Pinpoint the cell where the given text exists, returning its [x, y] midpoint coordinate. 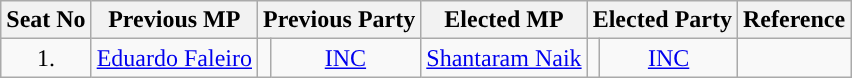
Elected Party [662, 20]
Previous MP [174, 20]
Eduardo Faleiro [174, 58]
Elected MP [504, 20]
1. [46, 58]
Seat No [46, 20]
Reference [794, 20]
Previous Party [340, 20]
Shantaram Naik [504, 58]
